Determine the (x, y) coordinate at the center of the cell enclosing the given text.  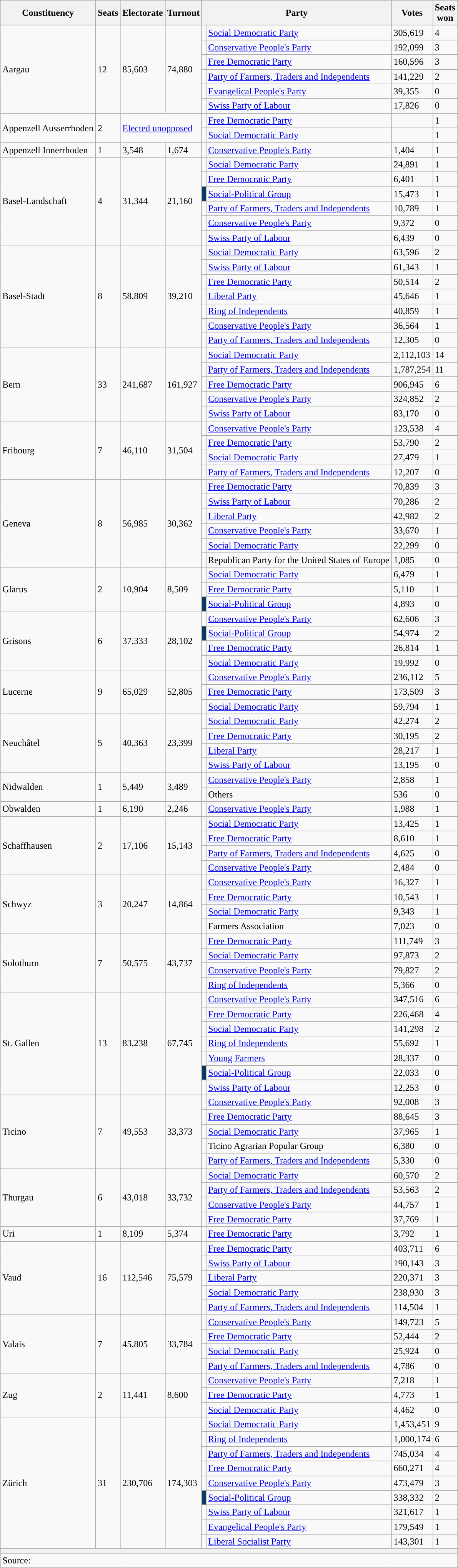
33,373 (183, 1131)
Vaud (48, 1278)
62,606 (412, 619)
36,564 (412, 326)
12 (108, 69)
Young Farmers (299, 1058)
5,374 (183, 1234)
21,160 (183, 201)
Others (299, 794)
74,880 (183, 69)
14,864 (183, 904)
7,218 (412, 1381)
39,210 (183, 296)
141,298 (412, 1029)
3,489 (183, 787)
17,106 (143, 846)
61,343 (412, 267)
37,965 (412, 1131)
58,809 (143, 296)
5,110 (412, 589)
42,982 (412, 516)
88,645 (412, 1117)
Republican Party for the United States of Europe (299, 560)
Zürich (48, 1483)
19,992 (412, 662)
5,449 (143, 787)
2,112,103 (412, 355)
8,600 (183, 1395)
25,924 (412, 1351)
83,238 (143, 1043)
30,195 (412, 736)
179,549 (412, 1527)
46,110 (143, 450)
50,575 (143, 963)
Liberal Socialist Party (299, 1541)
Turnout (183, 13)
31 (108, 1483)
67,745 (183, 1043)
1,453,451 (412, 1424)
Seats (108, 13)
Zug (48, 1395)
7,023 (412, 926)
241,687 (143, 384)
75,579 (183, 1278)
28,337 (412, 1058)
23,399 (183, 743)
238,930 (412, 1292)
52,805 (183, 692)
43,018 (143, 1197)
Neuchâtel (48, 743)
44,757 (412, 1205)
31,504 (183, 450)
37,769 (412, 1219)
Party (297, 13)
15,143 (183, 846)
Solothurn (48, 963)
Elected unopposed (161, 128)
220,371 (412, 1278)
33,732 (183, 1197)
30,362 (183, 523)
40,363 (143, 743)
4,773 (412, 1395)
16,327 (412, 882)
4,893 (412, 604)
2,246 (183, 809)
54,974 (412, 633)
56,985 (143, 523)
60,570 (412, 1175)
37,333 (143, 640)
33,670 (412, 531)
22,299 (412, 545)
10,543 (412, 897)
161,927 (183, 384)
Appenzell Innerrhoden (48, 150)
92,008 (412, 1102)
24,891 (412, 164)
660,271 (412, 1468)
403,711 (412, 1249)
8,509 (183, 589)
236,112 (412, 677)
22,033 (412, 1073)
Farmers Association (299, 926)
Obwalden (48, 809)
2,484 (412, 868)
12,305 (412, 340)
112,546 (143, 1278)
39,355 (412, 91)
31,344 (143, 201)
321,617 (412, 1512)
Appenzell Ausserrhoden (48, 128)
Nidwalden (48, 787)
3,548 (143, 150)
70,839 (412, 487)
65,029 (143, 692)
59,794 (412, 707)
6,401 (412, 179)
192,099 (412, 47)
1,000,174 (412, 1439)
45,805 (143, 1344)
10,904 (143, 589)
Basel-Landschaft (48, 201)
338,332 (412, 1498)
11,441 (143, 1395)
Schaffhausen (48, 846)
St. Gallen (48, 1043)
33,784 (183, 1344)
70,286 (412, 501)
42,274 (412, 721)
Valais (48, 1344)
97,873 (412, 956)
Fribourg (48, 450)
Source: (229, 1560)
12,253 (412, 1087)
536 (412, 794)
20,247 (143, 904)
174,303 (183, 1483)
Constituency (48, 13)
55,692 (412, 1043)
10,789 (412, 209)
Votes (412, 13)
63,596 (412, 252)
52,444 (412, 1336)
13 (108, 1043)
Basel-Stadt (48, 296)
9,343 (412, 912)
16 (108, 1278)
Uri (48, 1234)
347,516 (412, 1000)
6,479 (412, 575)
305,619 (412, 33)
14 (445, 355)
27,479 (412, 458)
8,109 (143, 1234)
324,852 (412, 399)
11 (445, 369)
Electorate (143, 13)
Ticino (48, 1131)
Glarus (48, 589)
Bern (48, 384)
Geneva (48, 523)
745,034 (412, 1454)
3,792 (412, 1234)
143,301 (412, 1541)
6,439 (412, 238)
5,330 (412, 1161)
Aargau (48, 69)
906,945 (412, 384)
4,786 (412, 1366)
Thurgau (48, 1197)
141,229 (412, 77)
Schwyz (48, 904)
149,723 (412, 1322)
230,706 (143, 1483)
190,143 (412, 1263)
43,737 (183, 963)
1,988 (412, 809)
Seatswon (445, 13)
26,814 (412, 648)
160,596 (412, 62)
5,366 (412, 985)
4,625 (412, 853)
1,787,254 (412, 369)
15,473 (412, 194)
1,674 (183, 150)
33 (108, 384)
473,479 (412, 1483)
50,514 (412, 282)
1,085 (412, 560)
6,380 (412, 1146)
6,190 (143, 809)
2,858 (412, 780)
28,217 (412, 751)
83,170 (412, 413)
49,553 (143, 1131)
85,603 (143, 69)
226,468 (412, 1014)
17,826 (412, 106)
53,563 (412, 1190)
28,102 (183, 640)
53,790 (412, 443)
8,610 (412, 838)
40,859 (412, 311)
13,195 (412, 765)
173,509 (412, 692)
Grisons (48, 640)
79,827 (412, 970)
12,207 (412, 472)
4,462 (412, 1410)
Ticino Agrarian Popular Group (299, 1146)
9,372 (412, 223)
13,425 (412, 824)
45,646 (412, 296)
Lucerne (48, 692)
1,404 (412, 150)
111,749 (412, 941)
114,504 (412, 1307)
123,538 (412, 428)
